For the text-containing cell, return its midpoint in [X, Y] coordinate format. 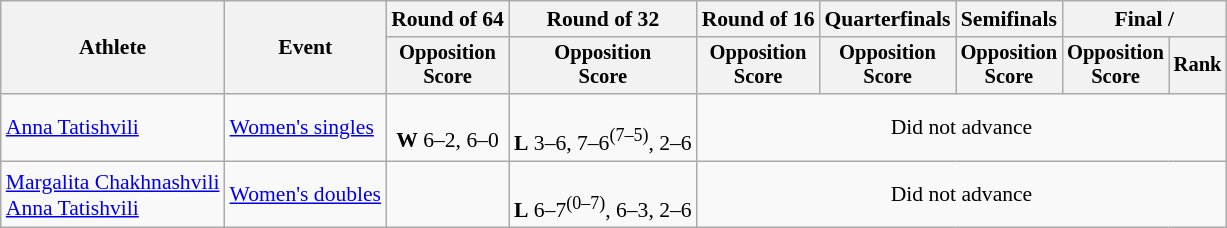
Margalita ChakhnashviliAnna Tatishvili [113, 194]
Women's doubles [306, 194]
W 6–2, 6–0 [448, 128]
Event [306, 48]
Final / [1144, 19]
Round of 64 [448, 19]
L 6–7(0–7), 6–3, 2–6 [603, 194]
Rank [1198, 66]
Round of 16 [758, 19]
Anna Tatishvili [113, 128]
Athlete [113, 48]
Semifinals [1010, 19]
Women's singles [306, 128]
L 3–6, 7–6(7–5), 2–6 [603, 128]
Round of 32 [603, 19]
Quarterfinals [888, 19]
